Locate the cell with the specified text and output its [X, Y] center coordinate. 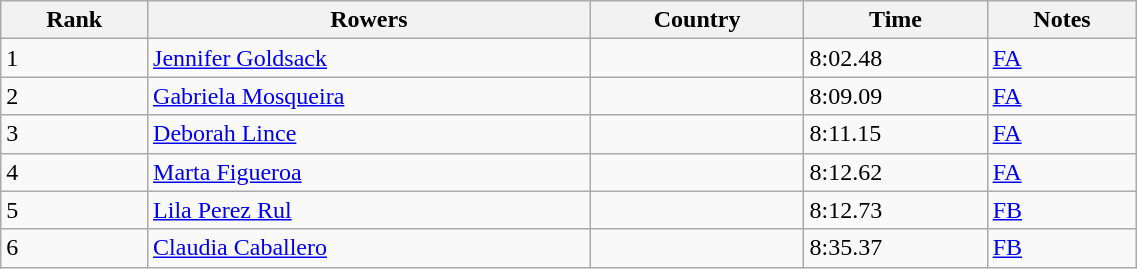
4 [74, 172]
8:02.48 [896, 58]
1 [74, 58]
8:35.37 [896, 248]
6 [74, 248]
Lila Perez Rul [370, 210]
Gabriela Mosqueira [370, 96]
8:12.62 [896, 172]
Notes [1062, 20]
Country [697, 20]
5 [74, 210]
8:09.09 [896, 96]
Time [896, 20]
2 [74, 96]
Rowers [370, 20]
Jennifer Goldsack [370, 58]
Marta Figueroa [370, 172]
Claudia Caballero [370, 248]
3 [74, 134]
Deborah Lince [370, 134]
Rank [74, 20]
8:12.73 [896, 210]
8:11.15 [896, 134]
